Provide the (X, Y) coordinate of the cell's center where the given text is located.  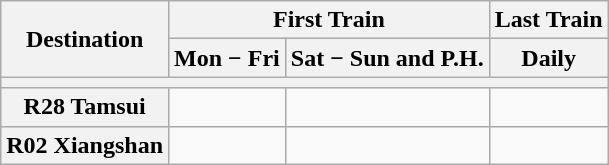
First Train (330, 20)
Sat − Sun and P.H. (387, 58)
R28 Tamsui (85, 107)
Last Train (548, 20)
Daily (548, 58)
Mon − Fri (228, 58)
R02 Xiangshan (85, 145)
Destination (85, 39)
